Detect which cell encompasses the target text, then output its (X, Y) center coordinate. 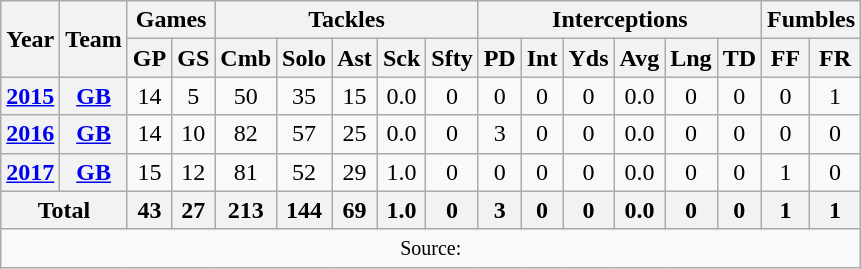
Solo (304, 58)
52 (304, 172)
Tackles (346, 20)
2016 (30, 134)
TD (739, 58)
69 (355, 210)
Total (64, 210)
Source: (431, 248)
Fumbles (812, 20)
Yds (588, 58)
57 (304, 134)
Games (170, 20)
29 (355, 172)
Sck (401, 58)
2015 (30, 96)
144 (304, 210)
2017 (30, 172)
GP (149, 58)
Interceptions (620, 20)
12 (194, 172)
10 (194, 134)
Cmb (246, 58)
213 (246, 210)
FR (834, 58)
27 (194, 210)
43 (149, 210)
Sfty (452, 58)
82 (246, 134)
35 (304, 96)
PD (500, 58)
50 (246, 96)
Int (542, 58)
5 (194, 96)
GS (194, 58)
FF (786, 58)
Lng (691, 58)
Team (94, 39)
Avg (640, 58)
Year (30, 39)
Ast (355, 58)
25 (355, 134)
81 (246, 172)
